Locate the cell with the specified text and output its (x, y) center coordinate. 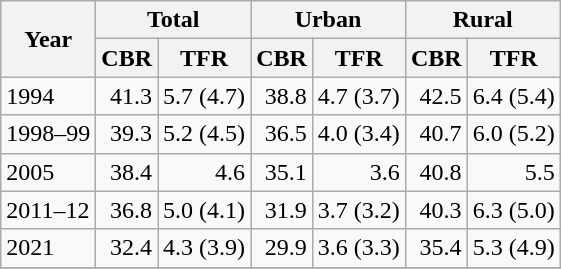
36.8 (127, 210)
42.5 (436, 96)
29.9 (282, 248)
2005 (48, 172)
35.4 (436, 248)
6.3 (5.0) (514, 210)
6.0 (5.2) (514, 134)
5.3 (4.9) (514, 248)
2021 (48, 248)
5.0 (4.1) (204, 210)
4.3 (3.9) (204, 248)
32.4 (127, 248)
40.7 (436, 134)
38.8 (282, 96)
5.5 (514, 172)
36.5 (282, 134)
41.3 (127, 96)
4.6 (204, 172)
6.4 (5.4) (514, 96)
1994 (48, 96)
4.7 (3.7) (358, 96)
5.7 (4.7) (204, 96)
2011–12 (48, 210)
Rural (482, 20)
3.6 (3.3) (358, 248)
31.9 (282, 210)
4.0 (3.4) (358, 134)
5.2 (4.5) (204, 134)
40.3 (436, 210)
38.4 (127, 172)
1998–99 (48, 134)
Urban (328, 20)
Total (174, 20)
40.8 (436, 172)
3.7 (3.2) (358, 210)
3.6 (358, 172)
39.3 (127, 134)
Year (48, 39)
35.1 (282, 172)
